Return the (x, y) coordinate for the center point of the cell that contains the specified text.  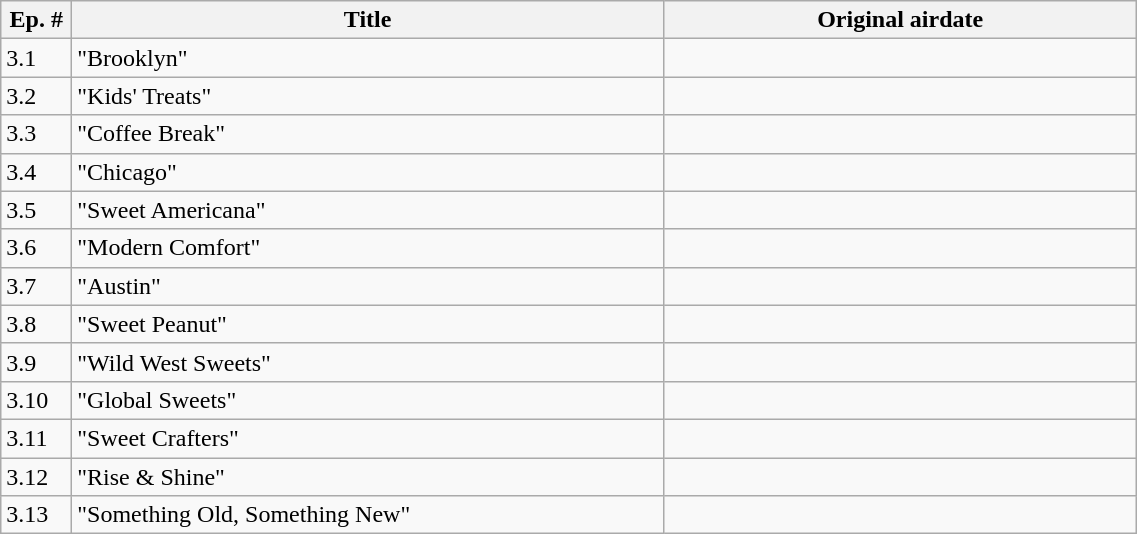
3.12 (36, 477)
"Modern Comfort" (368, 248)
3.9 (36, 362)
3.13 (36, 515)
3.6 (36, 248)
"Coffee Break" (368, 134)
3.3 (36, 134)
"Brooklyn" (368, 58)
"Kids' Treats" (368, 96)
"Something Old, Something New" (368, 515)
"Sweet Americana" (368, 210)
Title (368, 20)
"Sweet Crafters" (368, 438)
"Austin" (368, 286)
3.5 (36, 210)
"Rise & Shine" (368, 477)
3.11 (36, 438)
"Chicago" (368, 172)
"Wild West Sweets" (368, 362)
3.1 (36, 58)
3.2 (36, 96)
"Sweet Peanut" (368, 324)
3.8 (36, 324)
Ep. # (36, 20)
3.10 (36, 400)
3.7 (36, 286)
"Global Sweets" (368, 400)
Original airdate (900, 20)
3.4 (36, 172)
